Locate the cell with the specified text and output its [X, Y] center coordinate. 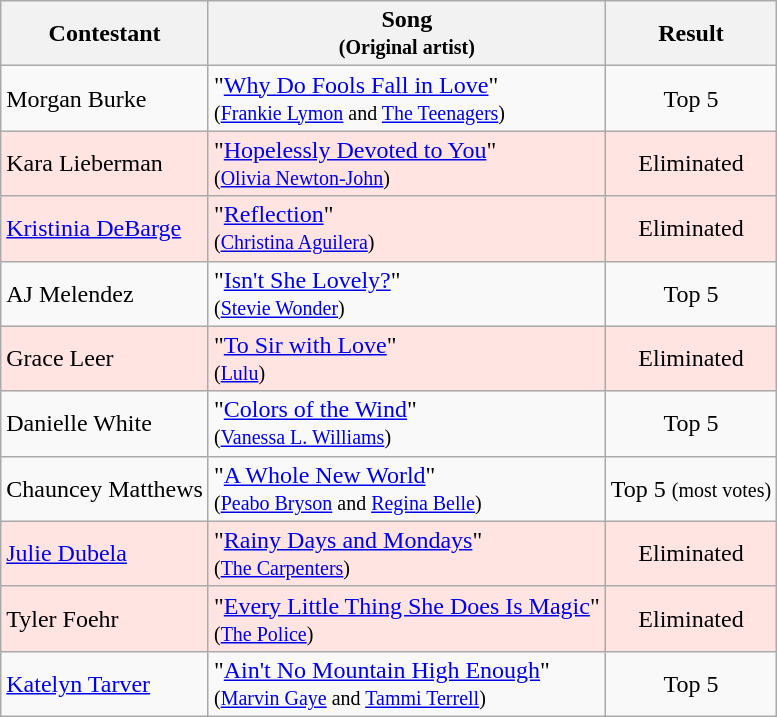
Top 5 (most votes) [690, 488]
"Colors of the Wind"(Vanessa L. Williams) [406, 424]
"Rainy Days and Mondays"(The Carpenters) [406, 554]
Kara Lieberman [105, 164]
"Every Little Thing She Does Is Magic"(The Police) [406, 618]
AJ Melendez [105, 294]
Song(Original artist) [406, 34]
"A Whole New World"(Peabo Bryson and Regina Belle) [406, 488]
Danielle White [105, 424]
Katelyn Tarver [105, 684]
Chauncey Matthews [105, 488]
"Isn't She Lovely?"(Stevie Wonder) [406, 294]
Contestant [105, 34]
Morgan Burke [105, 98]
"Why Do Fools Fall in Love"(Frankie Lymon and The Teenagers) [406, 98]
Grace Leer [105, 358]
Julie Dubela [105, 554]
"Reflection"(Christina Aguilera) [406, 228]
"Hopelessly Devoted to You"(Olivia Newton-John) [406, 164]
"Ain't No Mountain High Enough"(Marvin Gaye and Tammi Terrell) [406, 684]
Tyler Foehr [105, 618]
Kristinia DeBarge [105, 228]
Result [690, 34]
"To Sir with Love"(Lulu) [406, 358]
